Search for the cell housing the specified text and yield its (x, y) center coordinate. 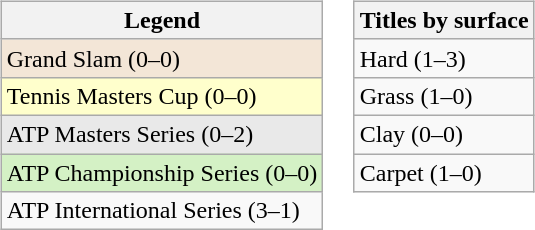
ATP International Series (3–1) (162, 211)
Grass (1–0) (444, 96)
Grand Slam (0–0) (162, 58)
Carpet (1–0) (444, 173)
Tennis Masters Cup (0–0) (162, 96)
Hard (1–3) (444, 58)
Clay (0–0) (444, 134)
ATP Masters Series (0–2) (162, 134)
Titles by surface (444, 20)
Legend (162, 20)
ATP Championship Series (0–0) (162, 173)
